Scan for the cell matching the given text and deliver its [x, y] coordinate at center. 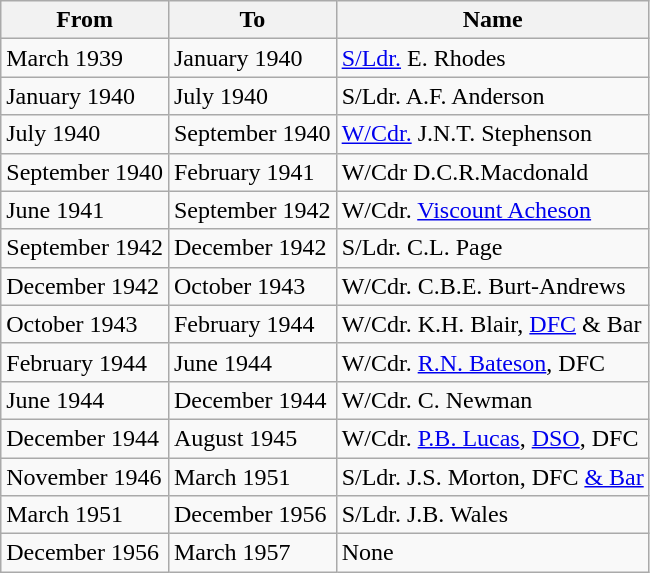
W/Cdr. Viscount Acheson [492, 210]
November 1946 [85, 477]
August 1945 [252, 438]
S/Ldr. A.F. Anderson [492, 96]
June 1941 [85, 210]
W/Cdr D.C.R.Macdonald [492, 172]
From [85, 20]
March 1957 [252, 553]
Name [492, 20]
W/Cdr. C.B.E. Burt-Andrews [492, 286]
S/Ldr. C.L. Page [492, 248]
S/Ldr. J.S. Morton, DFC & Bar [492, 477]
W/Cdr. R.N. Bateson, DFC [492, 362]
S/Ldr. J.B. Wales [492, 515]
W/Cdr. K.H. Blair, DFC & Bar [492, 324]
W/Cdr. P.B. Lucas, DSO, DFC [492, 438]
February 1941 [252, 172]
S/Ldr. E. Rhodes [492, 58]
W/Cdr. C. Newman [492, 400]
March 1939 [85, 58]
W/Cdr. J.N.T. Stephenson [492, 134]
None [492, 553]
To [252, 20]
